Scan for the cell matching the given text and deliver its (X, Y) coordinate at center. 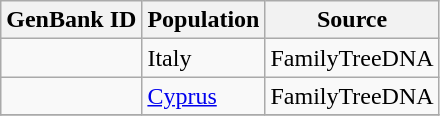
Italy (204, 58)
Source (352, 20)
Cyprus (204, 96)
Population (204, 20)
GenBank ID (72, 20)
